Return the [x, y] coordinate for the center point of the cell that contains the specified text.  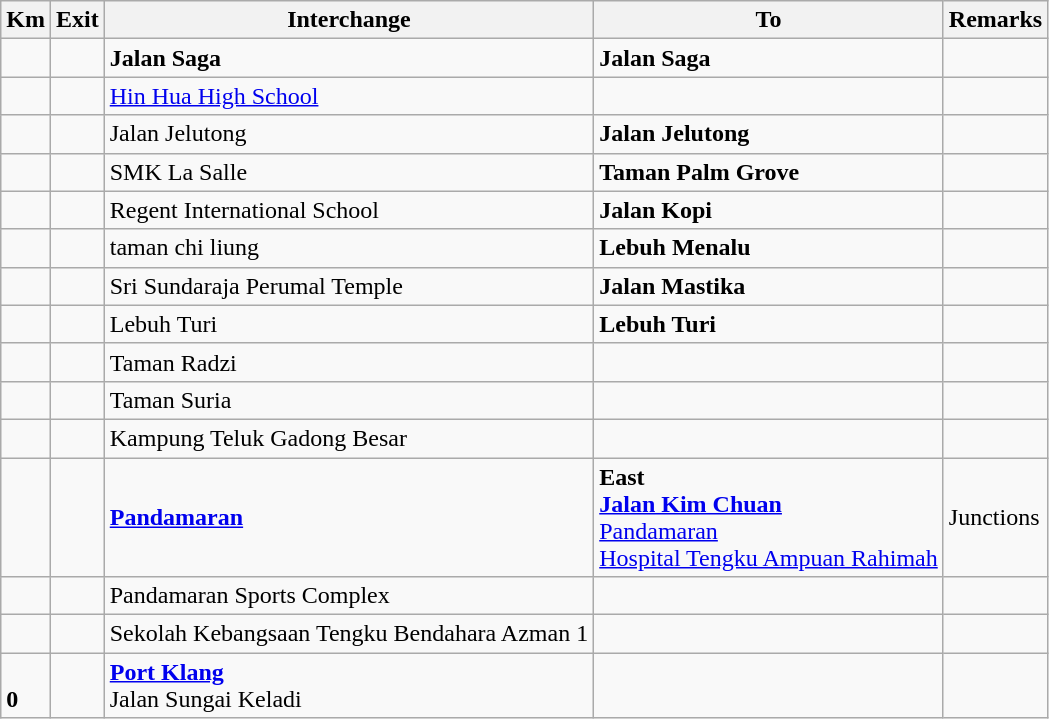
Kampung Teluk Gadong Besar [348, 438]
Hin Hua High School [348, 96]
Interchange [348, 20]
Remarks [995, 20]
Regent International School [348, 210]
Taman Palm Grove [769, 172]
Sekolah Kebangsaan Tengku Bendahara Azman 1 [348, 634]
taman chi liung [348, 248]
Sri Sundaraja Perumal Temple [348, 286]
SMK La Salle [348, 172]
Port KlangJalan Sungai Keladi [348, 686]
Taman Radzi [348, 362]
Jalan Kopi [769, 210]
Lebuh Menalu [769, 248]
Junctions [995, 518]
Pandamaran [348, 518]
Pandamaran Sports Complex [348, 596]
Km [26, 20]
Exit [77, 20]
To [769, 20]
Taman Suria [348, 400]
0 [26, 686]
Jalan Mastika [769, 286]
East Jalan Kim ChuanPandamaranHospital Tengku Ampuan Rahimah [769, 518]
